Capture the cell that displays the provided text and extract its (x, y) central coordinate. 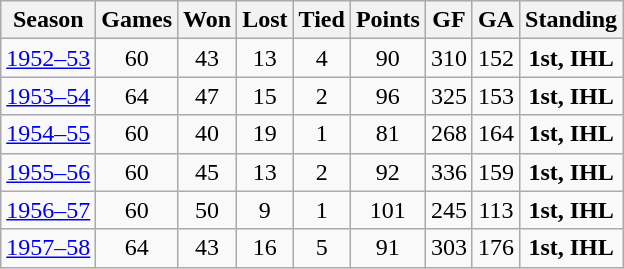
245 (448, 210)
Lost (265, 20)
Standing (572, 20)
16 (265, 248)
96 (388, 96)
1955–56 (48, 172)
336 (448, 172)
113 (496, 210)
1953–54 (48, 96)
153 (496, 96)
303 (448, 248)
81 (388, 134)
152 (496, 58)
Points (388, 20)
164 (496, 134)
50 (208, 210)
1957–58 (48, 248)
Games (137, 20)
90 (388, 58)
1952–53 (48, 58)
GF (448, 20)
Won (208, 20)
GA (496, 20)
45 (208, 172)
5 (322, 248)
1954–55 (48, 134)
Tied (322, 20)
40 (208, 134)
9 (265, 210)
15 (265, 96)
92 (388, 172)
176 (496, 248)
310 (448, 58)
19 (265, 134)
Season (48, 20)
325 (448, 96)
268 (448, 134)
47 (208, 96)
4 (322, 58)
91 (388, 248)
159 (496, 172)
1956–57 (48, 210)
101 (388, 210)
